Provide the (x, y) coordinate of the cell's center where the given text is located.  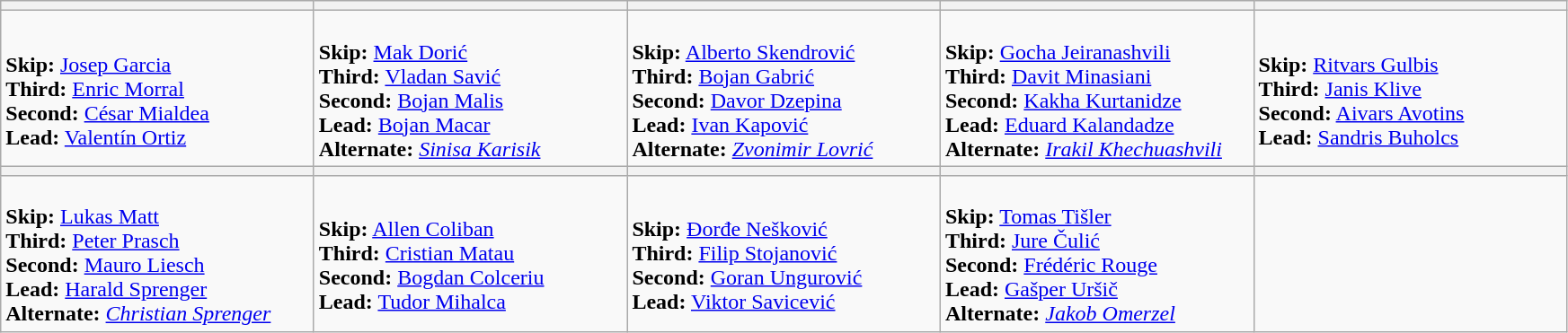
Skip: Tomas Tišler Third: Jure Čulić Second: Frédéric Rouge Lead: Gašper Uršič Alternate: Jakob Omerzel (1096, 253)
Skip: Đorđe Nešković Third: Filip Stojanović Second: Goran Ungurović Lead: Viktor Savicević (784, 253)
Skip: Mak Dorić Third: Vladan Savić Second: Bojan Malis Lead: Bojan Macar Alternate: Sinisa Karisik (471, 88)
Skip: Lukas Matt Third: Peter Prasch Second: Mauro Liesch Lead: Harald Sprenger Alternate: Christian Sprenger (158, 253)
Skip: Allen Coliban Third: Cristian Matau Second: Bogdan Colceriu Lead: Tudor Mihalca (471, 253)
Skip: Alberto Skendrović Third: Bojan Gabrić Second: Davor Dzepina Lead: Ivan Kapović Alternate: Zvonimir Lovrić (784, 88)
Skip: Josep Garcia Third: Enric Morral Second: César Mialdea Lead: Valentín Ortiz (158, 88)
Skip: Gocha Jeiranashvili Third: Davit Minasiani Second: Kakha Kurtanidze Lead: Eduard Kalandadze Alternate: Irakil Khechuashvili (1096, 88)
Skip: Ritvars Gulbis Third: Janis Klive Second: Aivars Avotins Lead: Sandris Buholcs (1411, 88)
